Return [x, y] of the center of cell containing provided text 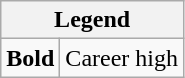
Career high [122, 58]
Legend [92, 20]
Bold [30, 58]
